For the text-containing cell, return its midpoint in [x, y] coordinate format. 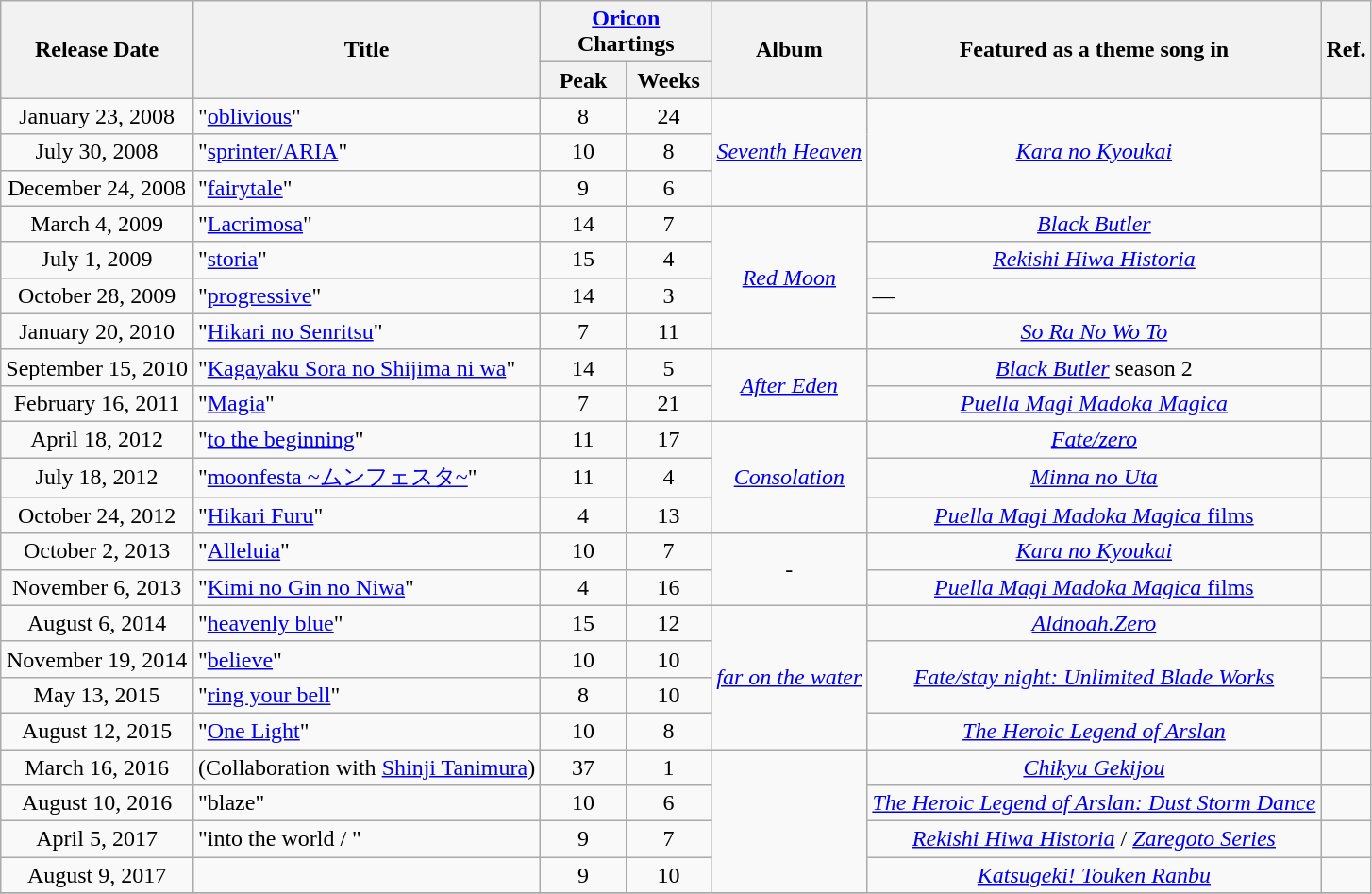
"moonfesta ~ムンフェスタ~" [366, 478]
far on the water [789, 677]
The Heroic Legend of Arslan [1095, 731]
November 19, 2014 [97, 659]
"Magia" [366, 403]
Red Moon [789, 278]
The Heroic Legend of Arslan: Dust Storm Dance [1095, 803]
Ref. [1346, 49]
Katsugeki! Touken Ranbu [1095, 875]
"Alleluia" [366, 551]
"heavenly blue" [366, 623]
"blaze" [366, 803]
— [1095, 295]
21 [668, 403]
"into the world / " [366, 839]
17 [668, 439]
Minna no Uta [1095, 478]
So Ra No Wo To [1095, 331]
1 [668, 767]
August 9, 2017 [97, 875]
July 30, 2008 [97, 152]
March 4, 2009 [97, 224]
Seventh Heaven [789, 152]
24 [668, 116]
Black Butler [1095, 224]
37 [583, 767]
November 6, 2013 [97, 587]
"sprinter/ARIA" [366, 152]
August 10, 2016 [97, 803]
16 [668, 587]
Fate/zero [1095, 439]
July 1, 2009 [97, 260]
"ring your bell" [366, 695]
Rekishi Hiwa Historia / Zaregoto Series [1095, 839]
"Lacrimosa" [366, 224]
January 23, 2008 [97, 116]
"to the beginning" [366, 439]
April 5, 2017 [97, 839]
September 15, 2010 [97, 367]
Chikyu Gekijou [1095, 767]
"storia" [366, 260]
"progressive" [366, 295]
October 24, 2012 [97, 515]
"believe" [366, 659]
October 28, 2009 [97, 295]
"One Light" [366, 731]
Weeks [668, 80]
"Kagayaku Sora no Shijima ni wa" [366, 367]
March 16, 2016 [97, 767]
5 [668, 367]
13 [668, 515]
- [789, 569]
January 20, 2010 [97, 331]
3 [668, 295]
August 12, 2015 [97, 731]
August 6, 2014 [97, 623]
(Collaboration with Shinji Tanimura) [366, 767]
Oricon Chartings [627, 32]
May 13, 2015 [97, 695]
Title [366, 49]
Consolation [789, 478]
October 2, 2013 [97, 551]
Rekishi Hiwa Historia [1095, 260]
July 18, 2012 [97, 478]
April 18, 2012 [97, 439]
After Eden [789, 385]
Puella Magi Madoka Magica [1095, 403]
Featured as a theme song in [1095, 49]
"oblivious" [366, 116]
December 24, 2008 [97, 188]
"Kimi no Gin no Niwa" [366, 587]
"Hikari Furu" [366, 515]
12 [668, 623]
Peak [583, 80]
February 16, 2011 [97, 403]
"fairytale" [366, 188]
Fate/stay night: Unlimited Blade Works [1095, 677]
Album [789, 49]
"Hikari no Senritsu" [366, 331]
Aldnoah.Zero [1095, 623]
Black Butler season 2 [1095, 367]
Release Date [97, 49]
